Capture the cell that displays the provided text and extract its [x, y] central coordinate. 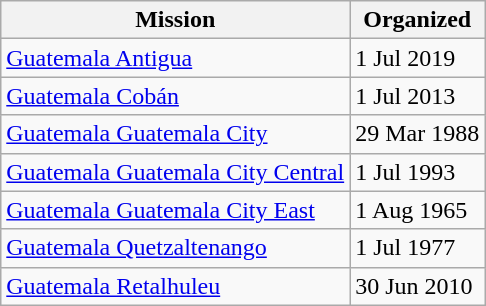
Guatemala Guatemala City [176, 134]
1 Jul 2019 [418, 58]
1 Jul 1993 [418, 172]
Guatemala Guatemala City East [176, 210]
Guatemala Retalhuleu [176, 286]
Guatemala Quetzaltenango [176, 248]
1 Jul 1977 [418, 248]
29 Mar 1988 [418, 134]
Mission [176, 20]
Guatemala Guatemala City Central [176, 172]
1 Aug 1965 [418, 210]
1 Jul 2013 [418, 96]
Organized [418, 20]
Guatemala Cobán [176, 96]
30 Jun 2010 [418, 286]
Guatemala Antigua [176, 58]
